Capture the cell that displays the provided text and extract its [X, Y] central coordinate. 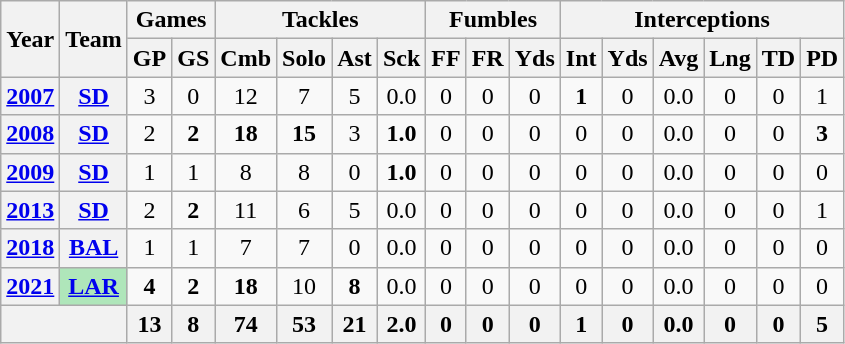
21 [355, 324]
13 [149, 324]
11 [246, 210]
6 [304, 210]
PD [822, 58]
2007 [30, 96]
Ast [355, 58]
2.0 [401, 324]
Fumbles [494, 20]
BAL [94, 248]
FR [488, 58]
TD [778, 58]
Team [94, 39]
GP [149, 58]
10 [304, 286]
Solo [304, 58]
2013 [30, 210]
GS [194, 58]
Avg [678, 58]
2018 [30, 248]
2008 [30, 134]
4 [149, 286]
Games [170, 20]
2021 [30, 286]
2009 [30, 172]
74 [246, 324]
Int [581, 58]
Tackles [320, 20]
53 [304, 324]
FF [446, 58]
Sck [401, 58]
Lng [730, 58]
Cmb [246, 58]
15 [304, 134]
12 [246, 96]
Interceptions [702, 20]
LAR [94, 286]
Year [30, 39]
